Detect which cell encompasses the target text, then output its [X, Y] center coordinate. 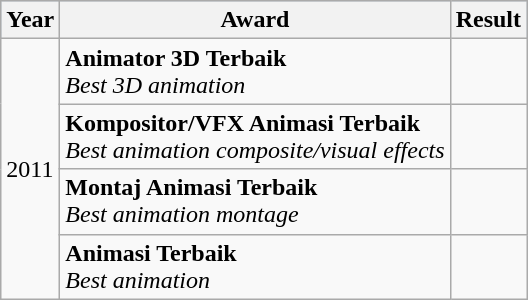
Award [255, 20]
Montaj Animasi TerbaikBest animation montage [255, 202]
Animator 3D TerbaikBest 3D animation [255, 72]
Kompositor/VFX Animasi TerbaikBest animation composite/visual effects [255, 136]
Animasi TerbaikBest animation [255, 266]
Year [30, 20]
Result [488, 20]
2011 [30, 169]
